Determine the (X, Y) coordinate at the center of the cell enclosing the given text.  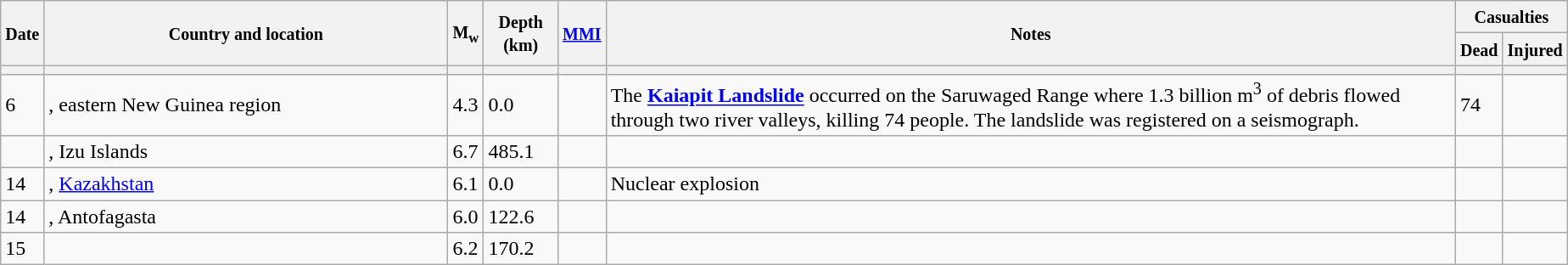
15 (22, 249)
Mw (466, 33)
6.7 (466, 151)
6.2 (466, 249)
485.1 (521, 151)
122.6 (521, 217)
Casualties (1511, 17)
170.2 (521, 249)
, Izu Islands (246, 151)
Nuclear explosion (1030, 184)
, eastern New Guinea region (246, 105)
Notes (1030, 33)
MMI (582, 33)
6.1 (466, 184)
6 (22, 105)
Injured (1535, 49)
, Antofagasta (246, 217)
Date (22, 33)
Country and location (246, 33)
4.3 (466, 105)
Depth (km) (521, 33)
6.0 (466, 217)
, Kazakhstan (246, 184)
Dead (1479, 49)
74 (1479, 105)
